Scan for the cell matching the given text and deliver its (x, y) coordinate at center. 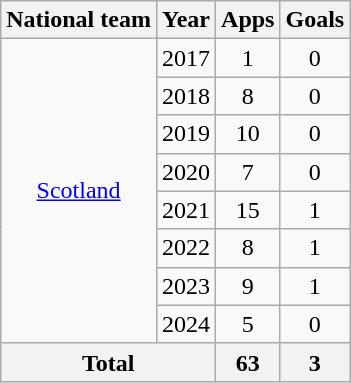
2018 (186, 96)
Year (186, 20)
10 (248, 134)
2023 (186, 286)
Total (108, 362)
Apps (248, 20)
National team (79, 20)
Scotland (79, 191)
5 (248, 324)
2019 (186, 134)
2021 (186, 210)
15 (248, 210)
3 (315, 362)
2024 (186, 324)
63 (248, 362)
7 (248, 172)
9 (248, 286)
2020 (186, 172)
Goals (315, 20)
2022 (186, 248)
2017 (186, 58)
